Capture the cell that displays the provided text and extract its (X, Y) central coordinate. 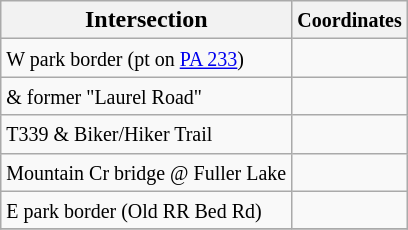
T339 & Biker/Hiker Trail (146, 134)
Coordinates (350, 20)
Mountain Cr bridge @ Fuller Lake (146, 172)
Intersection (146, 20)
W park border (pt on PA 233) (146, 58)
E park border (Old RR Bed Rd) (146, 210)
& former "Laurel Road" (146, 96)
